Find where the given text appears and provide that cell's center as [x, y] coordinate. 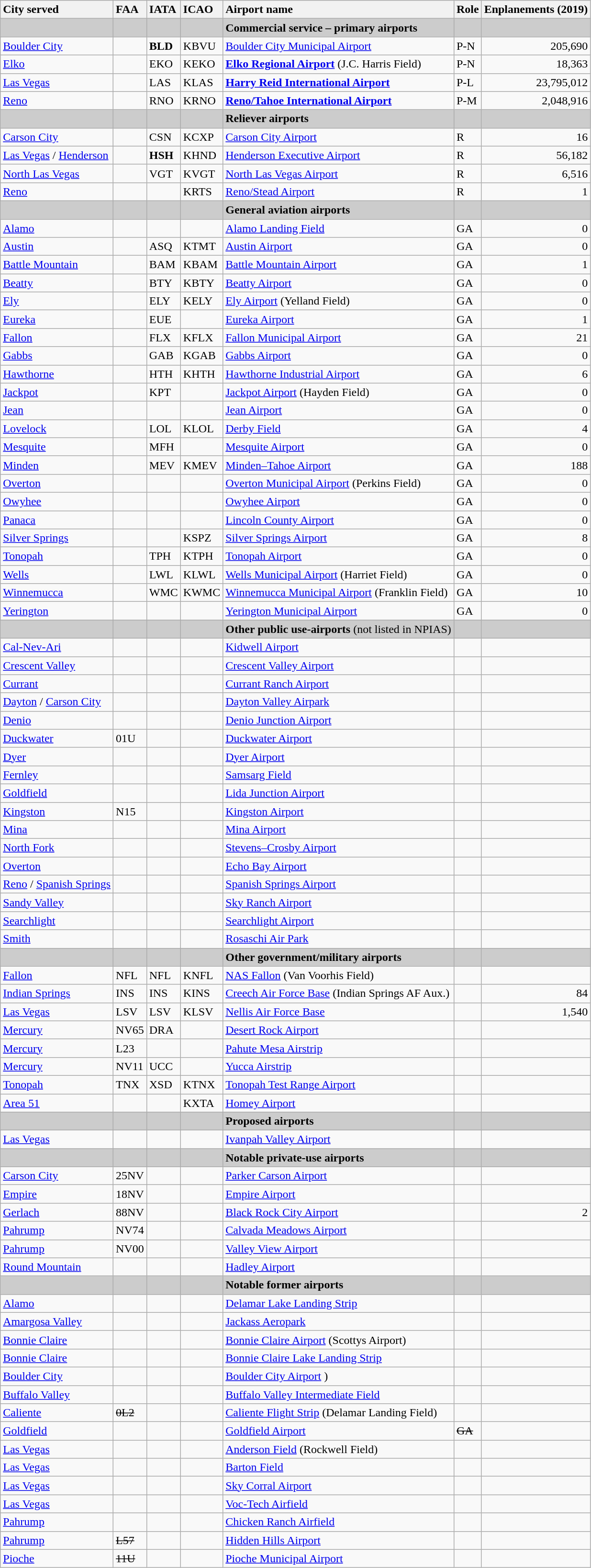
16 [536, 137]
Tonopah Airport [339, 556]
Indian Springs [57, 993]
Silver Springs Airport [339, 538]
EKO [164, 64]
11U [130, 1558]
Parker Carson Airport [339, 1176]
Chicken Ranch Airfield [339, 1522]
KBTY [201, 283]
Panaca [57, 519]
HSH [164, 155]
Other government/military airports [339, 957]
25NV [130, 1176]
Jean Airport [339, 410]
Currant [57, 684]
Rosaschi Air Park [339, 939]
Mina [57, 830]
Beatty Airport [339, 283]
Voc-Tech Airfield [339, 1504]
Enplanements (2019) [536, 10]
IATA [164, 10]
NV65 [130, 1030]
Pahute Mesa Airstrip [339, 1048]
Reno/Stead Airport [339, 192]
Mesquite Airport [339, 447]
Fallon Municipal Airport [339, 338]
KWMC [201, 593]
Gerlach [57, 1212]
Sky Ranch Airport [339, 902]
Goldfield Airport [339, 1431]
Harry Reid International Airport [339, 82]
Notable former airports [339, 1285]
Bonnie Claire Lake Landing Strip [339, 1358]
Notable private-use airports [339, 1158]
KHND [201, 155]
ASQ [164, 247]
Desert Rock Airport [339, 1030]
KLWL [201, 575]
Calvada Meadows Airport [339, 1230]
Round Mountain [57, 1267]
Yerington Municipal Airport [339, 611]
4 [536, 429]
Alamo Landing Field [339, 228]
N15 [130, 812]
Carson City Airport [339, 137]
Austin Airport [339, 247]
BTY [164, 283]
205,690 [536, 46]
KLAS [201, 82]
Buffalo Valley Intermediate Field [339, 1395]
Overton Municipal Airport (Perkins Field) [339, 483]
Beatty [57, 283]
Boulder City Airport ) [339, 1376]
Valley View Airport [339, 1249]
Dyer [57, 756]
KMEV [201, 465]
KFLX [201, 338]
Derby Field [339, 429]
Battle Mountain Airport [339, 265]
Kingston [57, 812]
Lida Junction Airport [339, 793]
Smith [57, 939]
Minden [57, 465]
Ely [57, 301]
Yucca Airstrip [339, 1066]
Area 51 [57, 1103]
Reno / Spanish Springs [57, 884]
GAB [164, 356]
21 [536, 338]
Proposed airports [339, 1121]
Las Vegas / Henderson [57, 155]
Pioche Municipal Airport [339, 1558]
0L2 [130, 1413]
Hawthorne Industrial Airport [339, 374]
Denio [57, 720]
LOL [164, 429]
Elko [57, 64]
Bonnie Claire Airport (Scottys Airport) [339, 1340]
NAS Fallon (Van Voorhis Field) [339, 975]
Jackass Aeropark [339, 1321]
Other public use-airports (not listed in NPIAS) [339, 629]
KRTS [201, 192]
1,540 [536, 1012]
Battle Mountain [57, 265]
Winnemucca [57, 593]
Anderson Field (Rockwell Field) [339, 1449]
Spanish Springs Airport [339, 884]
2,048,916 [536, 101]
ELY [164, 301]
10 [536, 593]
TPH [164, 556]
18,363 [536, 64]
Yerington [57, 611]
Hidden Hills Airport [339, 1540]
18NV [130, 1194]
KLOL [201, 429]
Airport name [339, 10]
Gabbs [57, 356]
VGT [164, 173]
Austin [57, 247]
Lincoln County Airport [339, 519]
Sandy Valley [57, 902]
BAM [164, 265]
KBVU [201, 46]
Echo Bay Airport [339, 866]
Duckwater [57, 738]
Tonopah Test Range Airport [339, 1084]
Owyhee [57, 501]
Crescent Valley [57, 666]
KRNO [201, 101]
Empire [57, 1194]
RNO [164, 101]
North Las Vegas Airport [339, 173]
UCC [164, 1066]
Henderson Executive Airport [339, 155]
BLD [164, 46]
Hadley Airport [339, 1267]
56,182 [536, 155]
KNFL [201, 975]
84 [536, 993]
01U [130, 738]
KEKO [201, 64]
City served [57, 10]
Stevens–Crosby Airport [339, 848]
Creech Air Force Base (Indian Springs AF Aux.) [339, 993]
XSD [164, 1084]
LAS [164, 82]
KTMT [201, 247]
HTH [164, 374]
KSPZ [201, 538]
MFH [164, 447]
KBAM [201, 265]
L23 [130, 1048]
KXTA [201, 1103]
NV74 [130, 1230]
Samsarg Field [339, 775]
Homey Airport [339, 1103]
Owyhee Airport [339, 501]
KINS [201, 993]
Pioche [57, 1558]
Wells [57, 575]
Crescent Valley Airport [339, 666]
North Las Vegas [57, 173]
Currant Ranch Airport [339, 684]
Amargosa Valley [57, 1321]
NV11 [130, 1066]
KPT [164, 392]
Elko Regional Airport (J.C. Harris Field) [339, 64]
WMC [164, 593]
Dyer Airport [339, 756]
6,516 [536, 173]
Reliever airports [339, 119]
Ivanpah Valley Airport [339, 1139]
TNX [130, 1084]
Kingston Airport [339, 812]
Denio Junction Airport [339, 720]
Silver Springs [57, 538]
Winnemucca Municipal Airport (Franklin Field) [339, 593]
LWL [164, 575]
Delamar Lake Landing Strip [339, 1303]
Caliente [57, 1413]
Mina Airport [339, 830]
Jackpot Airport (Hayden Field) [339, 392]
DRA [164, 1030]
188 [536, 465]
Buffalo Valley [57, 1395]
Kidwell Airport [339, 647]
Empire Airport [339, 1194]
Searchlight [57, 921]
FLX [164, 338]
EUE [164, 319]
Caliente Flight Strip (Delamar Landing Field) [339, 1413]
Cal-Nev-Ari [57, 647]
Nellis Air Force Base [339, 1012]
8 [536, 538]
2 [536, 1212]
CSN [164, 137]
Mesquite [57, 447]
Searchlight Airport [339, 921]
KGAB [201, 356]
Gabbs Airport [339, 356]
Eureka Airport [339, 319]
Wells Municipal Airport (Harriet Field) [339, 575]
FAA [130, 10]
Barton Field [339, 1467]
Lovelock [57, 429]
P-M [468, 101]
L57 [130, 1540]
KHTH [201, 374]
Dayton / Carson City [57, 702]
KLSV [201, 1012]
Commercial service – primary airports [339, 28]
Hawthorne [57, 374]
KCXP [201, 137]
Dayton Valley Airpark [339, 702]
23,795,012 [536, 82]
Boulder City Municipal Airport [339, 46]
Sky Corral Airport [339, 1486]
ICAO [201, 10]
KTNX [201, 1084]
Reno/Tahoe International Airport [339, 101]
Eureka [57, 319]
Ely Airport (Yelland Field) [339, 301]
88NV [130, 1212]
Jean [57, 410]
6 [536, 374]
KVGT [201, 173]
MEV [164, 465]
General aviation airports [339, 210]
KTPH [201, 556]
Fernley [57, 775]
KELY [201, 301]
P-L [468, 82]
Role [468, 10]
Minden–Tahoe Airport [339, 465]
Duckwater Airport [339, 738]
North Fork [57, 848]
NV00 [130, 1249]
Jackpot [57, 392]
Black Rock City Airport [339, 1212]
